Search for the cell housing the specified text and yield its (X, Y) center coordinate. 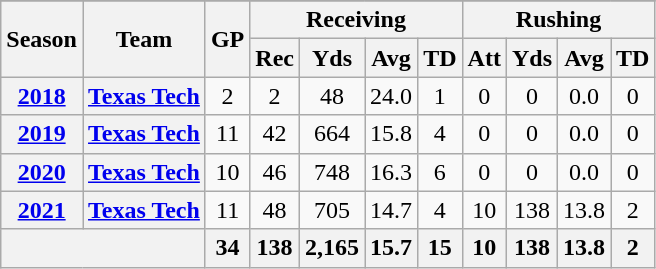
Season (42, 39)
15.8 (392, 134)
2019 (42, 134)
6 (440, 172)
Rushing (558, 20)
GP (227, 39)
1 (440, 96)
24.0 (392, 96)
2021 (42, 210)
2020 (42, 172)
Att (484, 58)
34 (227, 248)
16.3 (392, 172)
46 (275, 172)
42 (275, 134)
Receiving (356, 20)
2018 (42, 96)
2,165 (332, 248)
Team (144, 39)
705 (332, 210)
15.7 (392, 248)
14.7 (392, 210)
15 (440, 248)
664 (332, 134)
Rec (275, 58)
748 (332, 172)
